Capture the cell that displays the provided text and extract its [X, Y] central coordinate. 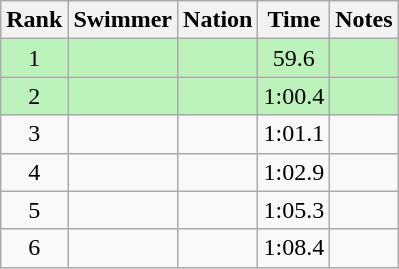
3 [34, 134]
1 [34, 58]
1:08.4 [294, 248]
Time [294, 20]
6 [34, 248]
4 [34, 172]
1:01.1 [294, 134]
59.6 [294, 58]
Notes [364, 20]
Swimmer [123, 20]
1:00.4 [294, 96]
Rank [34, 20]
5 [34, 210]
1:05.3 [294, 210]
1:02.9 [294, 172]
2 [34, 96]
Nation [218, 20]
